Output the (x, y) coordinate of the center of the cell containing the given text.  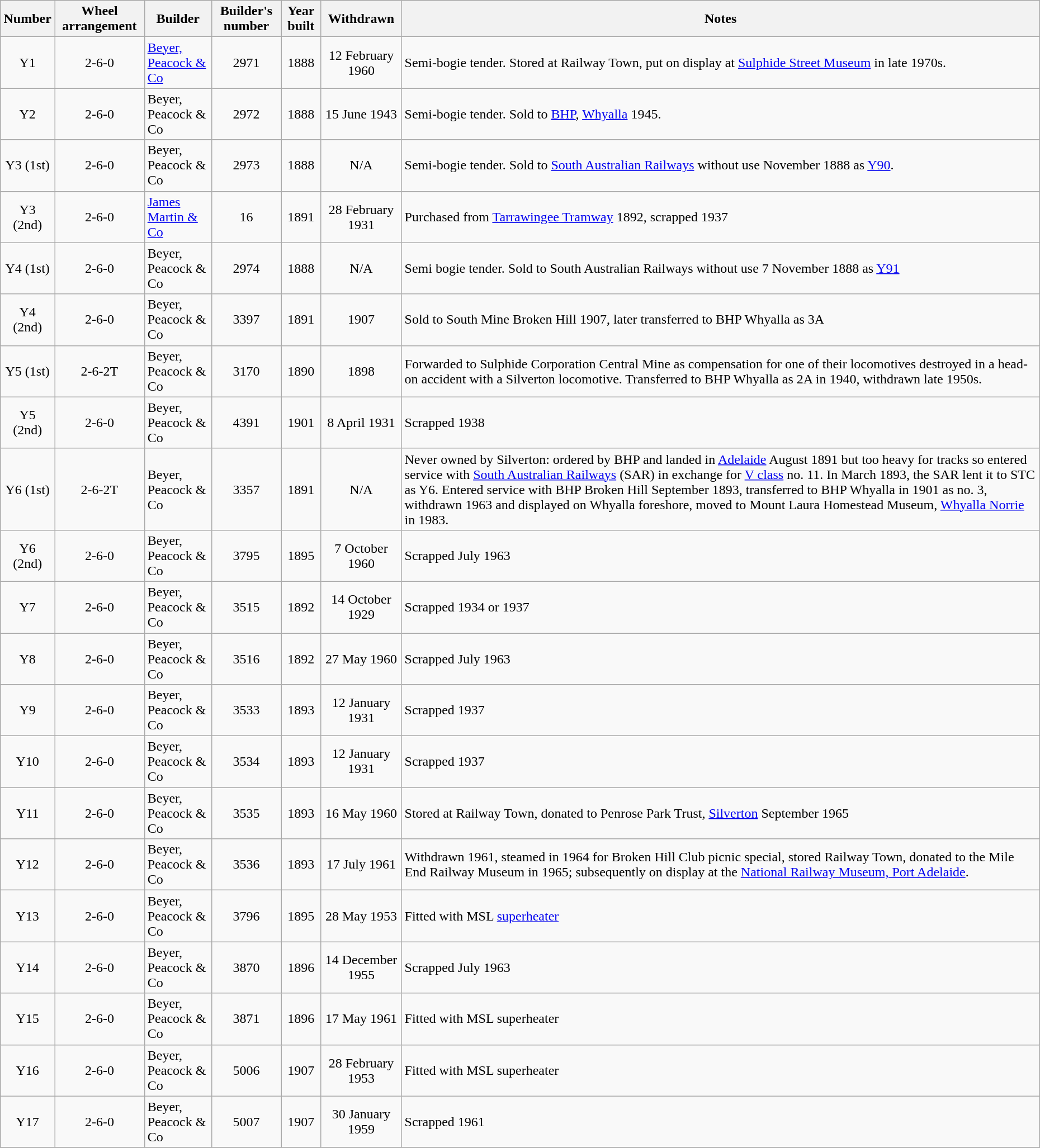
3515 (246, 607)
2971 (246, 63)
Withdrawn (361, 19)
Purchased from Tarrawingee Tramway 1892, scrapped 1937 (720, 217)
Y4 (1st) (28, 268)
Semi-bogie tender. Sold to BHP, Whyalla 1945. (720, 114)
Year built (301, 19)
Y1 (28, 63)
14 December 1955 (361, 967)
Stored at Railway Town, donated to Penrose Park Trust, Silverton September 1965 (720, 813)
Y6 (1st) (28, 489)
27 May 1960 (361, 658)
4391 (246, 423)
Y7 (28, 607)
Builder's number (246, 19)
3796 (246, 916)
Number (28, 19)
Notes (720, 19)
3534 (246, 762)
Y15 (28, 1019)
3397 (246, 320)
Scrapped 1938 (720, 423)
Scrapped 1934 or 1937 (720, 607)
Y3 (2nd) (28, 217)
12 February 1960 (361, 63)
28 February 1931 (361, 217)
5007 (246, 1122)
Y16 (28, 1070)
James Martin & Co (178, 217)
2972 (246, 114)
Builder (178, 19)
1901 (301, 423)
14 October 1929 (361, 607)
3870 (246, 967)
Y4 (2nd) (28, 320)
3533 (246, 710)
Y2 (28, 114)
Y12 (28, 865)
3516 (246, 658)
3536 (246, 865)
3871 (246, 1019)
Y5 (1st) (28, 371)
Y10 (28, 762)
16 (246, 217)
30 January 1959 (361, 1122)
7 October 1960 (361, 556)
Y14 (28, 967)
2974 (246, 268)
15 June 1943 (361, 114)
Y3 (1st) (28, 165)
Y17 (28, 1122)
Y6 (2nd) (28, 556)
16 May 1960 (361, 813)
Semi-bogie tender. Sold to South Australian Railways without use November 1888 as Y90. (720, 165)
17 May 1961 (361, 1019)
28 May 1953 (361, 916)
1890 (301, 371)
Semi-bogie tender. Stored at Railway Town, put on display at Sulphide Street Museum in late 1970s. (720, 63)
28 February 1953 (361, 1070)
Y9 (28, 710)
3535 (246, 813)
Y5 (2nd) (28, 423)
Wheel arrangement (100, 19)
3170 (246, 371)
5006 (246, 1070)
Y8 (28, 658)
3795 (246, 556)
3357 (246, 489)
1898 (361, 371)
Sold to South Mine Broken Hill 1907, later transferred to BHP Whyalla as 3A (720, 320)
Scrapped 1961 (720, 1122)
Y11 (28, 813)
2973 (246, 165)
Semi bogie tender. Sold to South Australian Railways without use 7 November 1888 as Y91 (720, 268)
17 July 1961 (361, 865)
Y13 (28, 916)
8 April 1931 (361, 423)
